Search for the cell housing the specified text and yield its [x, y] center coordinate. 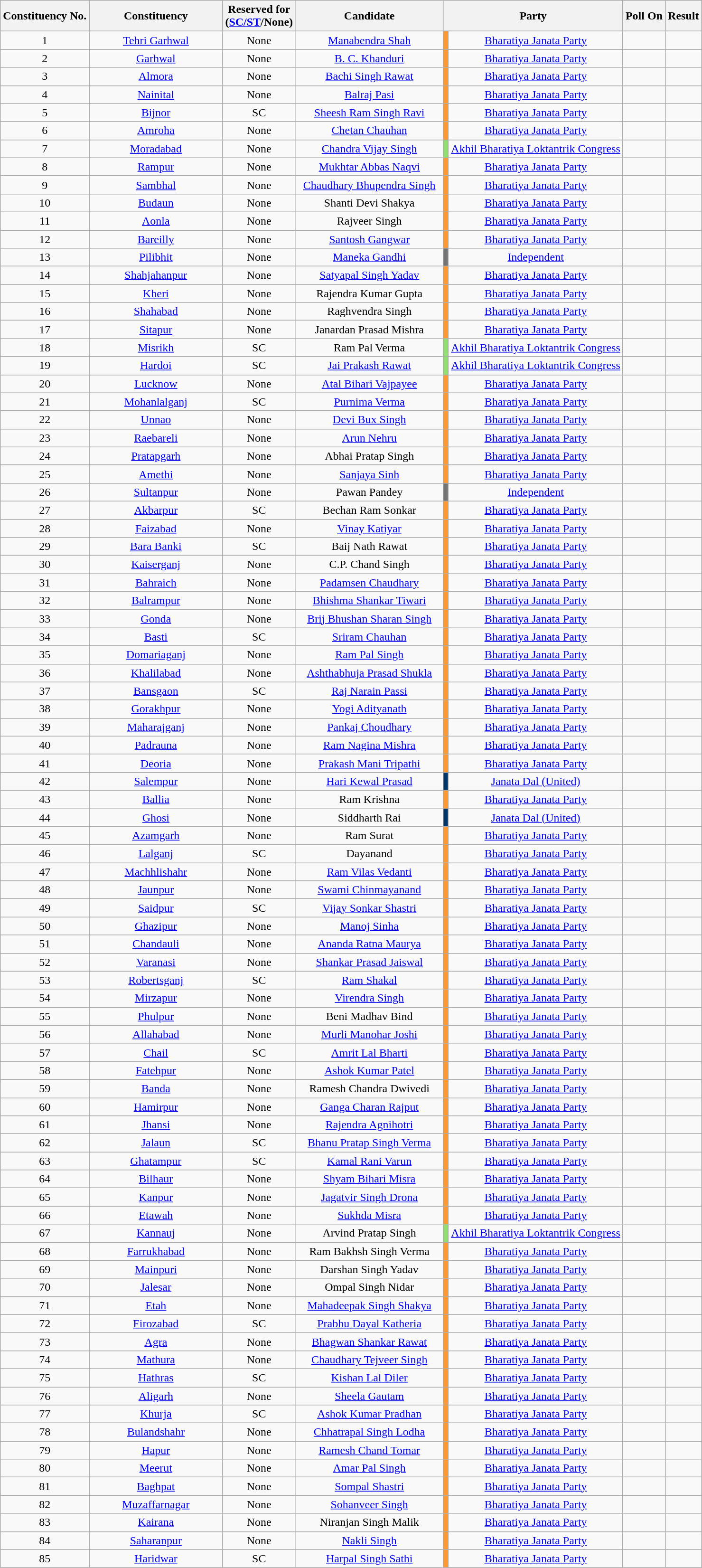
Shahabad [156, 312]
Haridwar [156, 1559]
23 [45, 438]
Chail [156, 1052]
B. C. Khanduri [369, 58]
Manabendra Shah [369, 40]
Hari Kewal Prasad [369, 781]
Kishan Lal Diler [369, 1378]
Ram Pal Singh [369, 655]
Mainpuri [156, 1269]
Gorakhpur [156, 709]
22 [45, 420]
Murli Manohar Joshi [369, 1034]
Satyapal Singh Yadav [369, 275]
58 [45, 1070]
Jalesar [156, 1287]
Khalilabad [156, 673]
Lalganj [156, 854]
Amroha [156, 131]
Faizabad [156, 529]
Ghatampur [156, 1161]
3 [45, 76]
Garhwal [156, 58]
Pilibhit [156, 257]
8 [45, 167]
19 [45, 366]
61 [45, 1125]
Rampur [156, 167]
Ram Krishna [369, 799]
Purnima Verma [369, 402]
26 [45, 492]
35 [45, 655]
Ghosi [156, 817]
Salempur [156, 781]
Ram Bakhsh Singh Verma [369, 1251]
Banda [156, 1088]
44 [45, 817]
Chetan Chauhan [369, 131]
Moradabad [156, 149]
62 [45, 1143]
Yogi Adityanath [369, 709]
Bhishma Shankar Tiwari [369, 601]
65 [45, 1197]
Jai Prakash Rawat [369, 366]
59 [45, 1088]
Kaiserganj [156, 565]
Swami Chinmayanand [369, 890]
Amar Pal Singh [369, 1468]
Ganga Charan Rajput [369, 1107]
Ghazipur [156, 926]
25 [45, 474]
Padamsen Chaudhary [369, 583]
28 [45, 529]
Jaunpur [156, 890]
Phulpur [156, 1016]
Meerut [156, 1468]
56 [45, 1034]
Dayanand [369, 854]
Ram Surat [369, 836]
45 [45, 836]
Bareilly [156, 239]
Saidpur [156, 908]
Siddharth Rai [369, 817]
Darshan Singh Yadav [369, 1269]
Tehri Garhwal [156, 40]
Chaudhary Bhupendra Singh [369, 185]
82 [45, 1504]
Bachi Singh Rawat [369, 76]
Domariaganj [156, 655]
Bhagwan Shankar Rawat [369, 1341]
Baghpat [156, 1486]
68 [45, 1251]
Nakli Singh [369, 1540]
Deoria [156, 763]
Azamgarh [156, 836]
Abhai Pratap Singh [369, 456]
55 [45, 1016]
Sitapur [156, 330]
66 [45, 1215]
Allahabad [156, 1034]
18 [45, 348]
Ashthabhuja Prasad Shukla [369, 673]
30 [45, 565]
Poll On [644, 16]
Aonla [156, 221]
Chandra Vijay Singh [369, 149]
Mathura [156, 1360]
Shankar Prasad Jaiswal [369, 962]
Arvind Pratap Singh [369, 1233]
Akbarpur [156, 510]
Virendra Singh [369, 998]
Rajendra Kumar Gupta [369, 293]
Vinay Katiyar [369, 529]
Machhlishahr [156, 872]
Janardan Prasad Mishra [369, 330]
Ram Nagina Mishra [369, 745]
Etah [156, 1305]
51 [45, 944]
Muzaffarnagar [156, 1504]
Gonda [156, 619]
1 [45, 40]
74 [45, 1360]
49 [45, 908]
Sheela Gautam [369, 1396]
Amethi [156, 474]
83 [45, 1522]
Hathras [156, 1378]
43 [45, 799]
6 [45, 131]
53 [45, 980]
Baij Nath Rawat [369, 547]
Shanti Devi Shakya [369, 203]
Mukhtar Abbas Naqvi [369, 167]
Jhansi [156, 1125]
71 [45, 1305]
73 [45, 1341]
50 [45, 926]
Kheri [156, 293]
15 [45, 293]
60 [45, 1107]
38 [45, 709]
Etawah [156, 1215]
69 [45, 1269]
Lucknow [156, 384]
Ompal Singh Nidar [369, 1287]
27 [45, 510]
Pawan Pandey [369, 492]
Varanasi [156, 962]
Ram Pal Verma [369, 348]
5 [45, 113]
Robertsganj [156, 980]
Maneka Gandhi [369, 257]
Khurja [156, 1414]
Ramesh Chandra Dwivedi [369, 1088]
14 [45, 275]
Almora [156, 76]
85 [45, 1559]
Ram Vilas Vedanti [369, 872]
Agra [156, 1341]
Mahadeepak Singh Shakya [369, 1305]
Ram Shakal [369, 980]
Prabhu Dayal Katheria [369, 1323]
80 [45, 1468]
Bulandshahr [156, 1432]
Candidate [369, 16]
11 [45, 221]
Atal Bihari Vajpayee [369, 384]
Aligarh [156, 1396]
Ramesh Chand Tomar [369, 1450]
2 [45, 58]
Constituency [156, 16]
Sukhda Misra [369, 1215]
Sambhal [156, 185]
Hamirpur [156, 1107]
47 [45, 872]
39 [45, 727]
Shyam Bihari Misra [369, 1179]
Budaun [156, 203]
48 [45, 890]
Sultanpur [156, 492]
54 [45, 998]
Party [534, 16]
Brij Bhushan Sharan Singh [369, 619]
75 [45, 1378]
Bhanu Pratap Singh Verma [369, 1143]
Nainital [156, 94]
Chaudhary Tejveer Singh [369, 1360]
Ashok Kumar Patel [369, 1070]
Reserved for(SC/ST/None) [259, 16]
32 [45, 601]
Rajendra Agnihotri [369, 1125]
67 [45, 1233]
9 [45, 185]
Ashok Kumar Pradhan [369, 1414]
Prakash Mani Tripathi [369, 763]
Arun Nehru [369, 438]
Saharanpur [156, 1540]
Result [683, 16]
Mohanlalganj [156, 402]
Maharajganj [156, 727]
37 [45, 691]
78 [45, 1432]
Misrikh [156, 348]
16 [45, 312]
33 [45, 619]
Ananda Ratna Maurya [369, 944]
84 [45, 1540]
Sanjaya Sinh [369, 474]
Ballia [156, 799]
36 [45, 673]
Santosh Gangwar [369, 239]
Mirzapur [156, 998]
64 [45, 1179]
81 [45, 1486]
Hapur [156, 1450]
Sheesh Ram Singh Ravi [369, 113]
40 [45, 745]
31 [45, 583]
Sriram Chauhan [369, 637]
12 [45, 239]
Bansgaon [156, 691]
Kairana [156, 1522]
41 [45, 763]
17 [45, 330]
Jagatvir Singh Drona [369, 1197]
Constituency No. [45, 16]
63 [45, 1161]
Hardoi [156, 366]
57 [45, 1052]
Pratapgarh [156, 456]
Raebareli [156, 438]
42 [45, 781]
Kannauj [156, 1233]
Fatehpur [156, 1070]
Chandauli [156, 944]
Kanpur [156, 1197]
Sohanveer Singh [369, 1504]
Chhatrapal Singh Lodha [369, 1432]
Niranjan Singh Malik [369, 1522]
46 [45, 854]
13 [45, 257]
Harpal Singh Sathi [369, 1559]
Padrauna [156, 745]
52 [45, 962]
10 [45, 203]
Unnao [156, 420]
34 [45, 637]
Balrampur [156, 601]
Farrukhabad [156, 1251]
Shahjahanpur [156, 275]
70 [45, 1287]
Bahraich [156, 583]
7 [45, 149]
Kamal Rani Varun [369, 1161]
29 [45, 547]
76 [45, 1396]
Sompal Shastri [369, 1486]
Beni Madhav Bind [369, 1016]
Bijnor [156, 113]
24 [45, 456]
20 [45, 384]
72 [45, 1323]
Devi Bux Singh [369, 420]
Rajveer Singh [369, 221]
Manoj Sinha [369, 926]
Amrit Lal Bharti [369, 1052]
Vijay Sonkar Shastri [369, 908]
Basti [156, 637]
77 [45, 1414]
79 [45, 1450]
Jalaun [156, 1143]
Firozabad [156, 1323]
Bara Banki [156, 547]
Bechan Ram Sonkar [369, 510]
C.P. Chand Singh [369, 565]
Raj Narain Passi [369, 691]
Balraj Pasi [369, 94]
Raghvendra Singh [369, 312]
21 [45, 402]
Bilhaur [156, 1179]
4 [45, 94]
Pankaj Choudhary [369, 727]
